Scan for the cell matching the given text and deliver its [X, Y] coordinate at center. 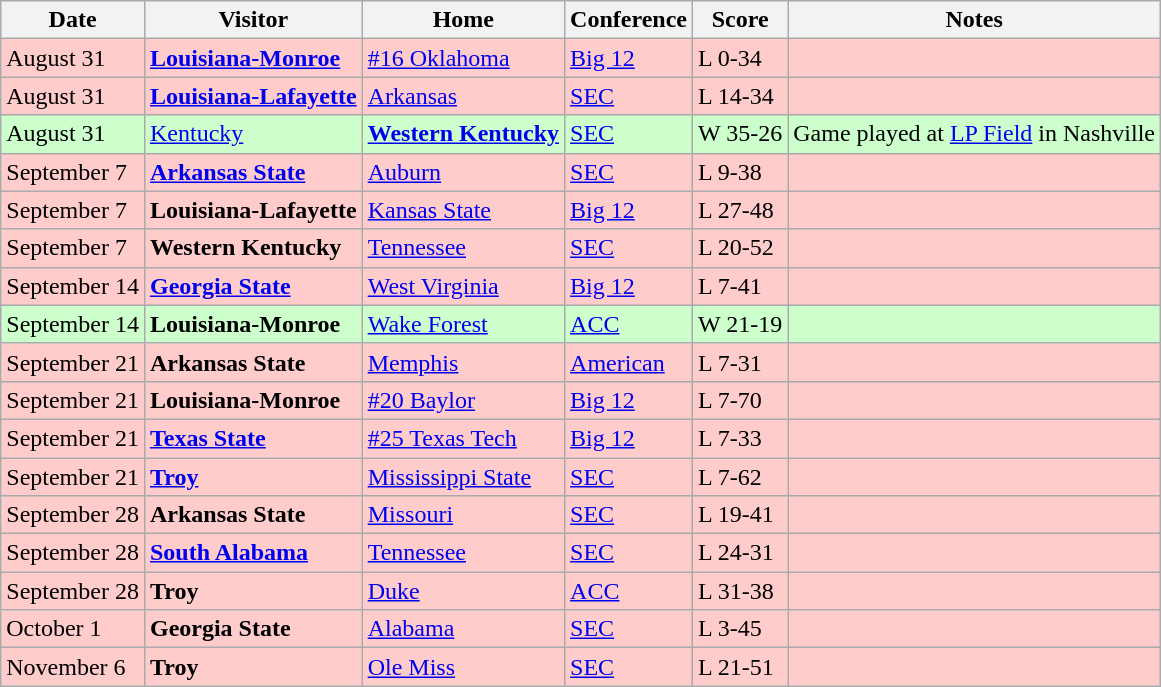
Game played at LP Field in Nashville [974, 134]
L 7-62 [740, 477]
W 35-26 [740, 134]
Score [740, 20]
Date [73, 20]
#20 Baylor [463, 400]
Memphis [463, 362]
Visitor [253, 20]
L 7-41 [740, 286]
Missouri [463, 515]
Kentucky [253, 134]
Texas State [253, 438]
November 6 [73, 667]
L 0-34 [740, 58]
L 27-48 [740, 210]
L 3-45 [740, 629]
L 7-70 [740, 400]
Alabama [463, 629]
W 21-19 [740, 324]
West Virginia [463, 286]
Wake Forest [463, 324]
#25 Texas Tech [463, 438]
L 14-34 [740, 96]
Conference [629, 20]
October 1 [73, 629]
Ole Miss [463, 667]
Notes [974, 20]
Mississippi State [463, 477]
Arkansas [463, 96]
L 7-33 [740, 438]
American [629, 362]
Duke [463, 591]
L 21-51 [740, 667]
Home [463, 20]
L 19-41 [740, 515]
L 7-31 [740, 362]
L 24-31 [740, 553]
L 9-38 [740, 172]
#16 Oklahoma [463, 58]
L 31-38 [740, 591]
L 20-52 [740, 248]
South Alabama [253, 553]
Auburn [463, 172]
Kansas State [463, 210]
